Identify which cell holds the provided text, then report its (x, y) central coordinate. 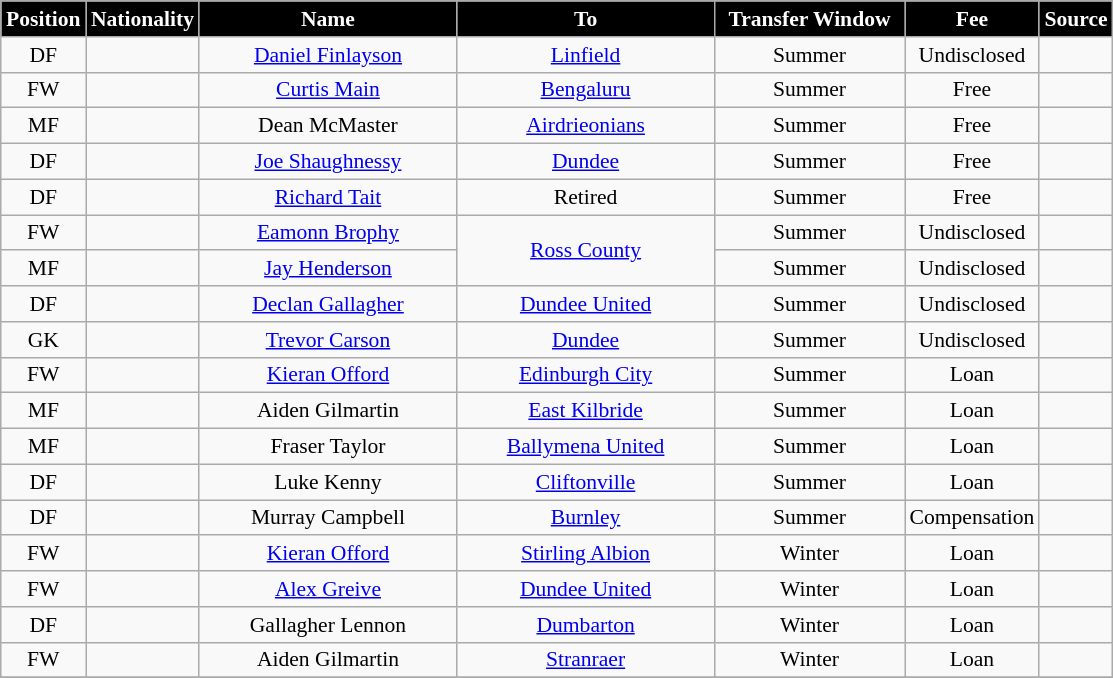
Luke Kenny (328, 482)
Linfield (586, 55)
Position (44, 19)
Transfer Window (809, 19)
Trevor Carson (328, 340)
Source (1076, 19)
Retired (586, 197)
Ross County (586, 250)
Fraser Taylor (328, 447)
Jay Henderson (328, 269)
Bengaluru (586, 90)
Dean McMaster (328, 126)
Ballymena United (586, 447)
Burnley (586, 518)
East Kilbride (586, 411)
Edinburgh City (586, 375)
Joe Shaughnessy (328, 162)
Murray Campbell (328, 518)
Gallagher Lennon (328, 625)
To (586, 19)
Declan Gallagher (328, 304)
Curtis Main (328, 90)
Airdrieonians (586, 126)
Richard Tait (328, 197)
Cliftonville (586, 482)
Daniel Finlayson (328, 55)
Stranraer (586, 660)
Alex Greive (328, 589)
Name (328, 19)
Fee (972, 19)
Compensation (972, 518)
Eamonn Brophy (328, 233)
GK (44, 340)
Stirling Albion (586, 554)
Dumbarton (586, 625)
Nationality (142, 19)
